Return the (X, Y) coordinate for the center point of the cell that contains the specified text.  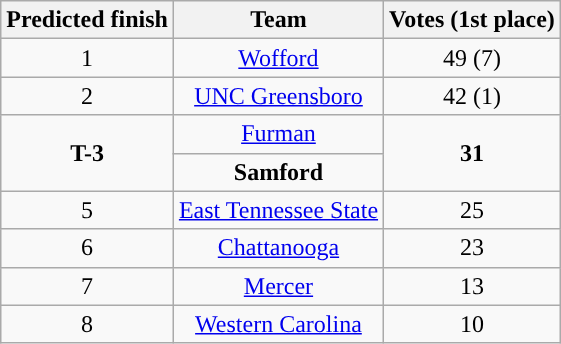
Chattanooga (278, 248)
UNC Greensboro (278, 96)
7 (88, 286)
23 (472, 248)
Wofford (278, 58)
T-3 (88, 153)
Samford (278, 172)
42 (1) (472, 96)
1 (88, 58)
Team (278, 20)
5 (88, 210)
31 (472, 153)
49 (7) (472, 58)
6 (88, 248)
13 (472, 286)
10 (472, 324)
Predicted finish (88, 20)
8 (88, 324)
Western Carolina (278, 324)
East Tennessee State (278, 210)
Furman (278, 134)
Mercer (278, 286)
Votes (1st place) (472, 20)
25 (472, 210)
2 (88, 96)
